Extract the [X, Y] coordinate from the center of the cell holding the provided text.  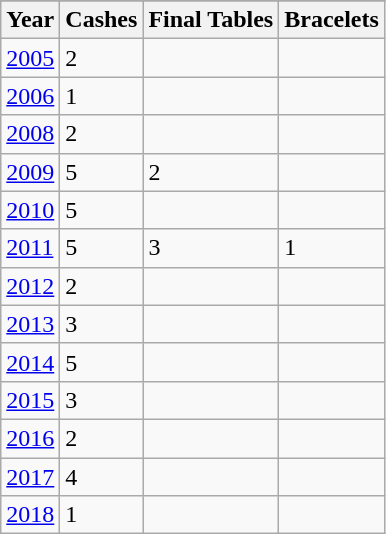
2015 [30, 400]
2017 [30, 477]
Year [30, 20]
2014 [30, 362]
2005 [30, 58]
2008 [30, 134]
2013 [30, 324]
2012 [30, 286]
Final Tables [211, 20]
2006 [30, 96]
2010 [30, 210]
2009 [30, 172]
2011 [30, 248]
Cashes [102, 20]
2018 [30, 515]
2016 [30, 438]
4 [102, 477]
Bracelets [332, 20]
